Capture the cell that displays the provided text and extract its (X, Y) central coordinate. 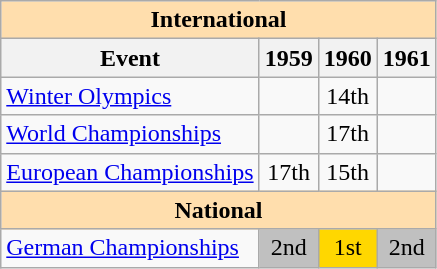
International (219, 20)
15th (348, 172)
World Championships (130, 134)
1961 (406, 58)
National (219, 210)
Event (130, 58)
1959 (288, 58)
1st (348, 248)
German Championships (130, 248)
Winter Olympics (130, 96)
14th (348, 96)
1960 (348, 58)
European Championships (130, 172)
